Search for the cell housing the specified text and yield its [x, y] center coordinate. 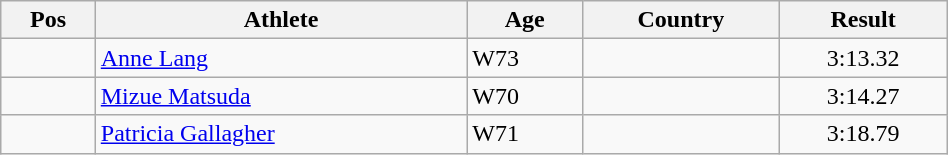
Mizue Matsuda [281, 96]
Anne Lang [281, 58]
W70 [525, 96]
Patricia Gallagher [281, 134]
3:13.32 [863, 58]
Pos [48, 20]
3:14.27 [863, 96]
Age [525, 20]
Athlete [281, 20]
Result [863, 20]
W73 [525, 58]
3:18.79 [863, 134]
Country [681, 20]
W71 [525, 134]
